Return (x, y) of the center of cell containing provided text 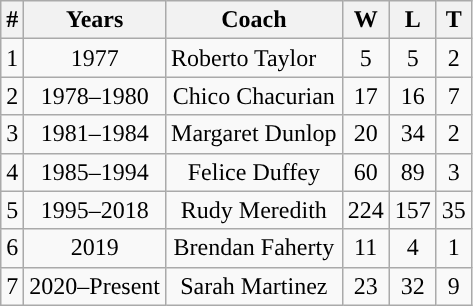
6 (12, 248)
Years (95, 20)
Chico Chacurian (254, 96)
W (366, 20)
23 (366, 286)
2020–Present (95, 286)
157 (412, 210)
2019 (95, 248)
1985–1994 (95, 172)
16 (412, 96)
60 (366, 172)
17 (366, 96)
Sarah Martinez (254, 286)
# (12, 20)
11 (366, 248)
L (412, 20)
Coach (254, 20)
89 (412, 172)
T (454, 20)
Roberto Taylor (254, 58)
32 (412, 286)
224 (366, 210)
Rudy Meredith (254, 210)
1995–2018 (95, 210)
35 (454, 210)
Margaret Dunlop (254, 134)
1978–1980 (95, 96)
1977 (95, 58)
34 (412, 134)
Brendan Faherty (254, 248)
1981–1984 (95, 134)
9 (454, 286)
20 (366, 134)
Felice Duffey (254, 172)
